Find where the given text appears and provide that cell's center as (x, y) coordinate. 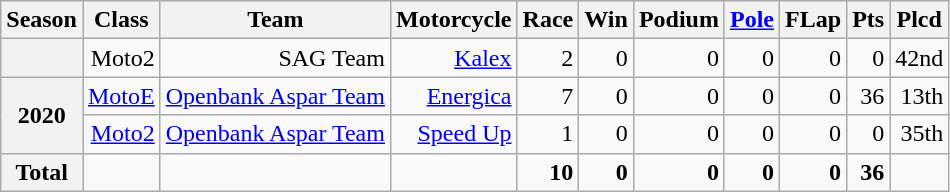
Pole (752, 20)
Speed Up (454, 134)
Podium (678, 20)
42nd (920, 58)
Team (275, 20)
Energica (454, 96)
FLap (814, 20)
Season (42, 20)
MotoE (121, 96)
2 (548, 58)
2020 (42, 115)
SAG Team (275, 58)
Total (42, 172)
13th (920, 96)
35th (920, 134)
Race (548, 20)
Class (121, 20)
Plcd (920, 20)
10 (548, 172)
Kalex (454, 58)
Win (606, 20)
Pts (868, 20)
7 (548, 96)
1 (548, 134)
Motorcycle (454, 20)
